Determine the (x, y) coordinate at the center of the cell enclosing the given text.  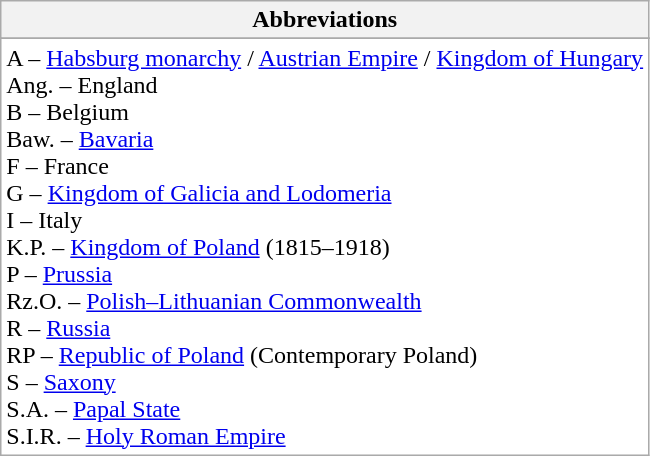
Abbreviations (325, 20)
